Determine the [x, y] coordinate at the center of the cell enclosing the given text.  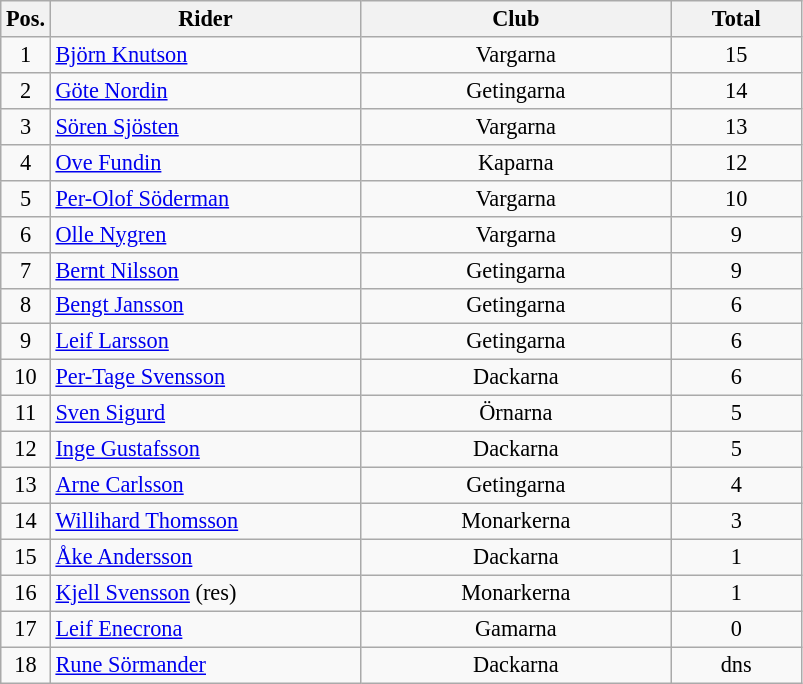
Kaparna [516, 162]
Björn Knutson [205, 55]
Arne Carlsson [205, 485]
2 [26, 90]
Bengt Jansson [205, 306]
8 [26, 306]
Rider [205, 19]
Leif Enecrona [205, 629]
Sven Sigurd [205, 414]
Sören Sjösten [205, 126]
0 [736, 629]
dns [736, 665]
Per-Tage Svensson [205, 378]
Inge Gustafsson [205, 450]
Åke Andersson [205, 557]
Örnarna [516, 414]
Göte Nordin [205, 90]
18 [26, 665]
16 [26, 593]
Total [736, 19]
7 [26, 270]
Ove Fundin [205, 162]
Pos. [26, 19]
Club [516, 19]
17 [26, 629]
11 [26, 414]
Olle Nygren [205, 234]
Gamarna [516, 629]
Kjell Svensson (res) [205, 593]
Leif Larsson [205, 342]
Rune Sörmander [205, 665]
Bernt Nilsson [205, 270]
Willihard Thomsson [205, 521]
Per-Olof Söderman [205, 198]
